From the cell containing the given text, extract its center point as [X, Y] coordinate. 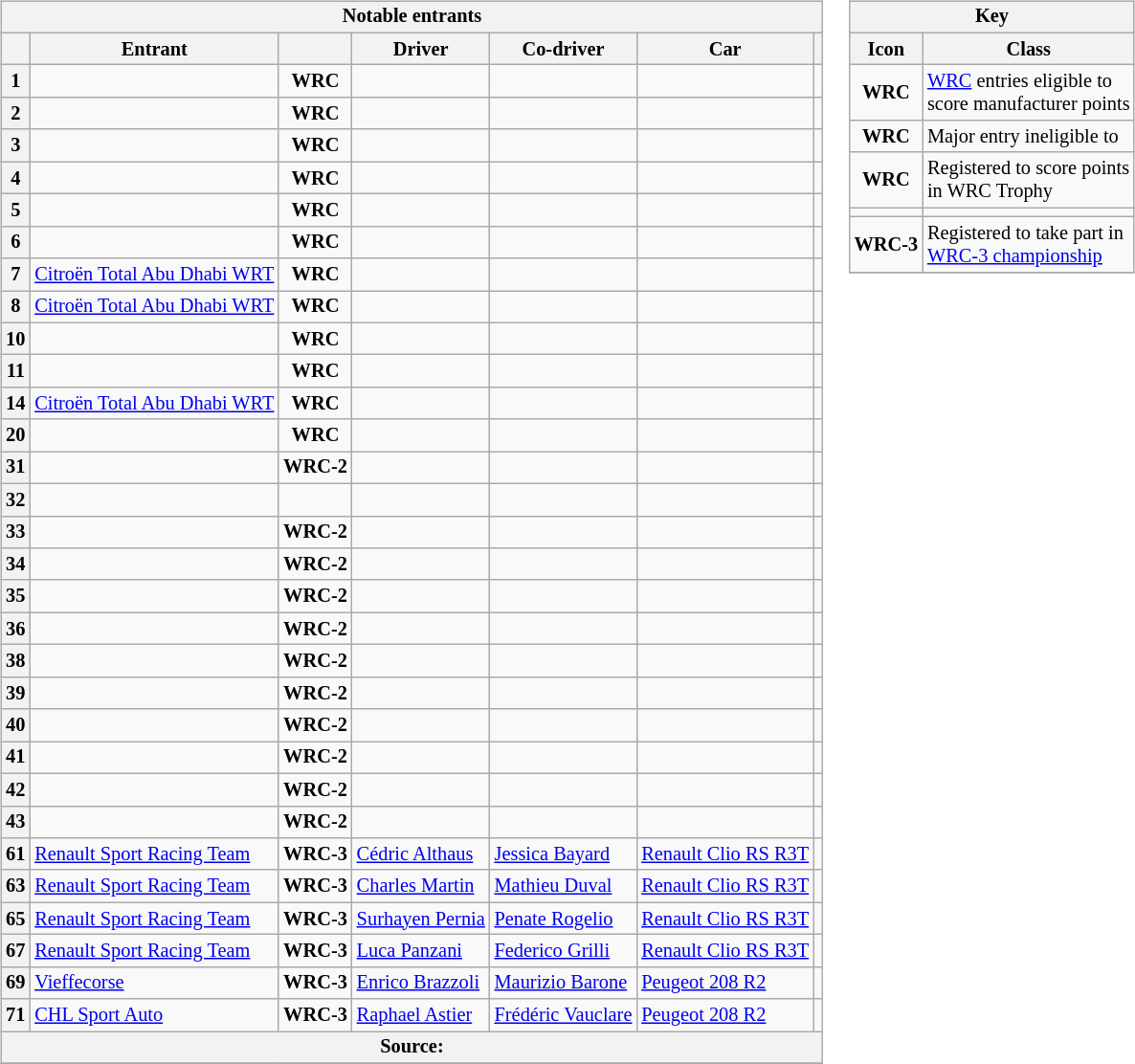
61 [15, 854]
42 [15, 789]
36 [15, 629]
Maurizio Barone [564, 983]
33 [15, 532]
Major entry ineligible to [1028, 137]
Luca Panzani [421, 951]
43 [15, 822]
Source: [412, 1048]
63 [15, 886]
3 [15, 145]
20 [15, 435]
32 [15, 499]
35 [15, 596]
Notable entrants [412, 17]
39 [15, 693]
Jessica Bayard [564, 854]
8 [15, 307]
Enrico Brazzoli [421, 983]
Vieffecorse [154, 983]
5 [15, 211]
Registered to take part inWRC-3 championship [1028, 245]
WRC entries eligible toscore manufacturer points [1028, 93]
69 [15, 983]
Class [1028, 49]
71 [15, 1015]
Car [725, 49]
65 [15, 919]
Raphael Astier [421, 1015]
Federico Grilli [564, 951]
4 [15, 178]
Penate Rogelio [564, 919]
67 [15, 951]
40 [15, 725]
38 [15, 661]
Driver [421, 49]
Registered to score points in WRC Trophy [1028, 180]
7 [15, 275]
Frédéric Vauclare [564, 1015]
Charles Martin [421, 886]
10 [15, 339]
Entrant [154, 49]
CHL Sport Auto [154, 1015]
6 [15, 242]
2 [15, 114]
34 [15, 565]
31 [15, 468]
Co-driver [564, 49]
Cédric Althaus [421, 854]
1 [15, 81]
Surhayen Pernia [421, 919]
11 [15, 371]
14 [15, 404]
Key [992, 17]
Icon [886, 49]
Mathieu Duval [564, 886]
41 [15, 758]
